Scan for the cell matching the given text and deliver its (X, Y) coordinate at center. 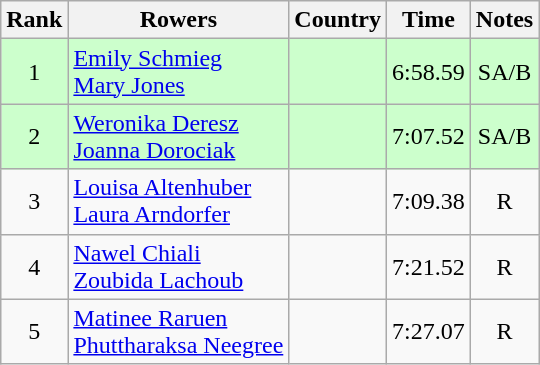
1 (34, 72)
4 (34, 266)
Weronika DereszJoanna Dorociak (178, 136)
Nawel ChialiZoubida Lachoub (178, 266)
7:07.52 (429, 136)
Time (429, 20)
Emily SchmiegMary Jones (178, 72)
7:09.38 (429, 202)
Notes (504, 20)
7:21.52 (429, 266)
Matinee RaruenPhuttharaksa Neegree (178, 332)
6:58.59 (429, 72)
Country (338, 20)
Louisa AltenhuberLaura Arndorfer (178, 202)
2 (34, 136)
Rank (34, 20)
Rowers (178, 20)
5 (34, 332)
3 (34, 202)
7:27.07 (429, 332)
